Identify which cell holds the provided text, then report its [x, y] central coordinate. 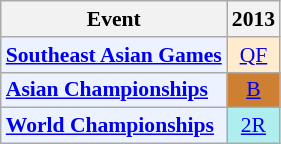
World Championships [114, 126]
2013 [254, 19]
Event [114, 19]
2R [254, 126]
Southeast Asian Games [114, 55]
Asian Championships [114, 90]
QF [254, 55]
B [254, 90]
